Capture the cell that displays the provided text and extract its (X, Y) central coordinate. 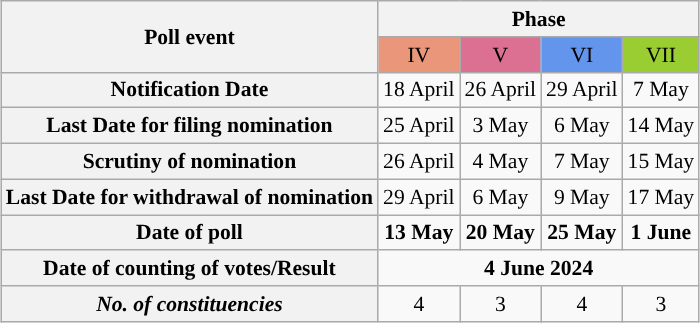
IV (418, 54)
25 April (418, 126)
25 May (582, 232)
14 May (662, 126)
V (500, 54)
Notification Date (190, 90)
1 June (662, 232)
4 June 2024 (538, 268)
No. of constituencies (190, 304)
Last Date for filing nomination (190, 126)
Date of poll (190, 232)
VII (662, 54)
3 May (500, 126)
Date of counting of votes/Result (190, 268)
18 April (418, 90)
Last Date for withdrawal of nomination (190, 197)
Poll event (190, 36)
15 May (662, 161)
4 May (500, 161)
Phase (538, 19)
Scrutiny of nomination (190, 161)
17 May (662, 197)
9 May (582, 197)
13 May (418, 232)
VI (582, 54)
20 May (500, 232)
